Find where the given text appears and provide that cell's center as (X, Y) coordinate. 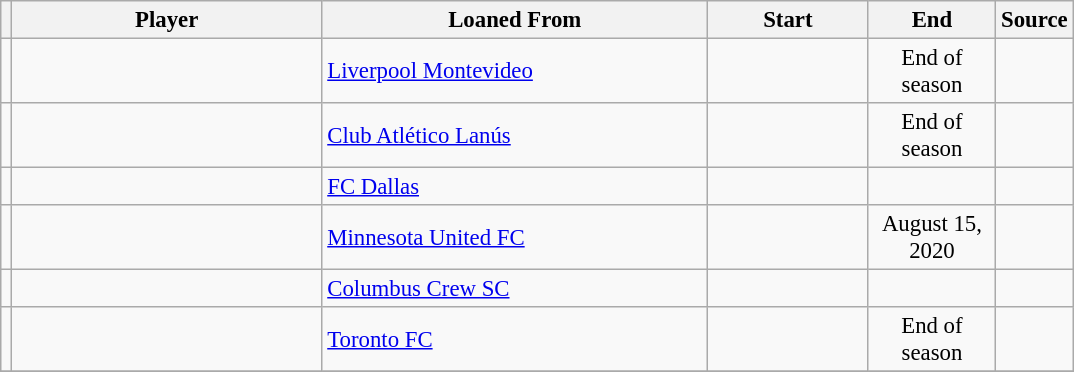
Source (1034, 20)
Club Atlético Lanús (515, 136)
End (932, 20)
FC Dallas (515, 187)
Start (788, 20)
Player (166, 20)
Liverpool Montevideo (515, 72)
August 15, 2020 (932, 238)
Columbus Crew SC (515, 289)
Minnesota United FC (515, 238)
Loaned From (515, 20)
